For the text-containing cell, return its midpoint in [X, Y] coordinate format. 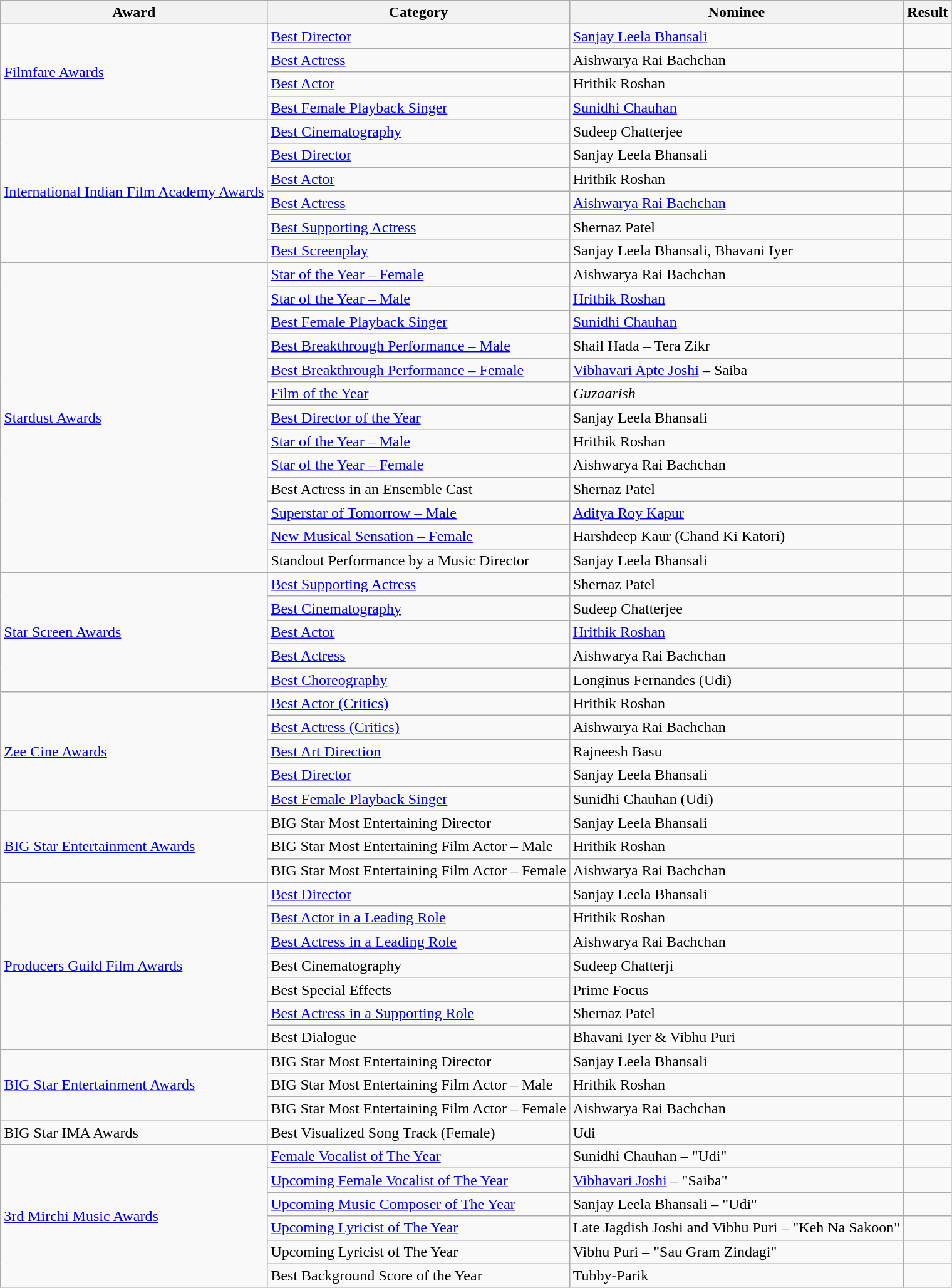
Category [418, 13]
Best Choreography [418, 679]
Vibhu Puri – "Sau Gram Zindagi" [737, 1252]
Superstar of Tomorrow – Male [418, 513]
New Musical Sensation – Female [418, 537]
Upcoming Music Composer of The Year [418, 1204]
Zee Cine Awards [134, 751]
Rajneesh Basu [737, 751]
Best Visualized Song Track (Female) [418, 1133]
Late Jagdish Joshi and Vibhu Puri – "Keh Na Sakoon" [737, 1228]
Harshdeep Kaur (Chand Ki Katori) [737, 537]
Stardust Awards [134, 417]
Shail Hada – Tera Zikr [737, 346]
Sunidhi Chauhan (Udi) [737, 799]
International Indian Film Academy Awards [134, 191]
Star Screen Awards [134, 632]
Filmfare Awards [134, 72]
Guzaarish [737, 394]
Female Vocalist of The Year [418, 1157]
Producers Guild Film Awards [134, 966]
Result [928, 13]
Nominee [737, 13]
Film of the Year [418, 394]
Best Actress in a Leading Role [418, 942]
Prime Focus [737, 989]
Sanjay Leela Bhansali – "Udi" [737, 1204]
Best Director of the Year [418, 418]
Best Art Direction [418, 751]
BIG Star IMA Awards [134, 1133]
Best Dialogue [418, 1037]
Award [134, 13]
Sunidhi Chauhan – "Udi" [737, 1157]
Udi [737, 1133]
Sudeep Chatterji [737, 966]
Best Breakthrough Performance – Female [418, 370]
Best Actress in a Supporting Role [418, 1013]
Best Actress in an Ensemble Cast [418, 489]
Best Screenplay [418, 250]
Tubby-Parik [737, 1275]
Bhavani Iyer & Vibhu Puri [737, 1037]
Standout Performance by a Music Director [418, 560]
Best Special Effects [418, 989]
Upcoming Female Vocalist of The Year [418, 1180]
Best Background Score of the Year [418, 1275]
Best Actor (Critics) [418, 704]
Best Breakthrough Performance – Male [418, 346]
Vibhavari Apte Joshi – Saiba [737, 370]
3rd Mirchi Music Awards [134, 1216]
Best Actress (Critics) [418, 728]
Longinus Fernandes (Udi) [737, 679]
Vibhavari Joshi – "Saiba" [737, 1180]
Sanjay Leela Bhansali, Bhavani Iyer [737, 250]
Best Actor in a Leading Role [418, 918]
Aditya Roy Kapur [737, 513]
